Extract the (x, y) coordinate from the center of the cell holding the provided text.  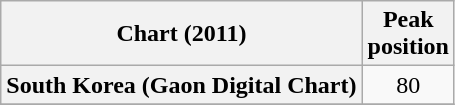
80 (408, 85)
South Korea (Gaon Digital Chart) (182, 85)
Chart (2011) (182, 34)
Peakposition (408, 34)
